For the text-containing cell, return its midpoint in [X, Y] coordinate format. 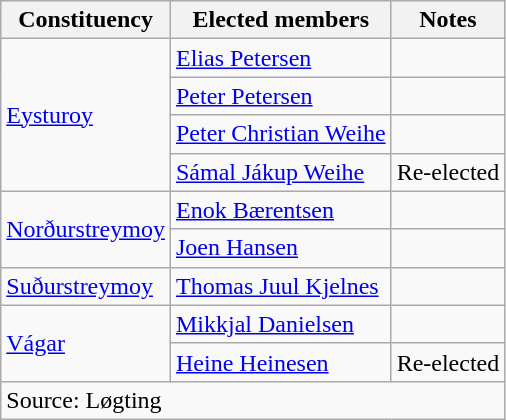
Thomas Juul Kjelnes [280, 286]
Notes [448, 20]
Peter Christian Weihe [280, 134]
Source: Løgting [253, 400]
Constituency [86, 20]
Elias Petersen [280, 58]
Sámal Jákup Weihe [280, 172]
Norðurstreymoy [86, 229]
Eysturoy [86, 115]
Enok Bærentsen [280, 210]
Joen Hansen [280, 248]
Elected members [280, 20]
Heine Heinesen [280, 362]
Mikkjal Danielsen [280, 324]
Peter Petersen [280, 96]
Vágar [86, 343]
Suðurstreymoy [86, 286]
